Return the (x, y) coordinate for the center point of the cell that contains the specified text.  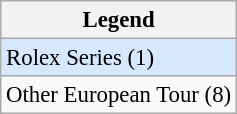
Legend (119, 20)
Rolex Series (1) (119, 58)
Other European Tour (8) (119, 95)
